Scan for the cell matching the given text and deliver its [X, Y] coordinate at center. 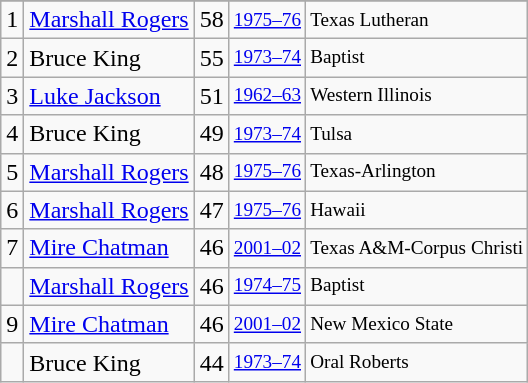
51 [212, 96]
44 [212, 362]
Texas Lutheran [417, 20]
58 [212, 20]
6 [12, 210]
Texas A&M-Corpus Christi [417, 248]
Texas-Arlington [417, 172]
47 [212, 210]
48 [212, 172]
7 [12, 248]
2 [12, 58]
1 [12, 20]
Hawaii [417, 210]
Luke Jackson [109, 96]
9 [12, 324]
1974–75 [267, 286]
3 [12, 96]
Western Illinois [417, 96]
Oral Roberts [417, 362]
49 [212, 134]
1962–63 [267, 96]
New Mexico State [417, 324]
Tulsa [417, 134]
5 [12, 172]
55 [212, 58]
4 [12, 134]
